Determine the (x, y) coordinate at the center of the cell enclosing the given text.  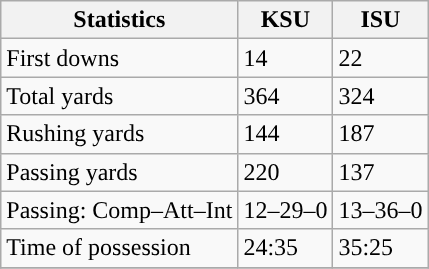
First downs (120, 58)
Statistics (120, 20)
22 (380, 58)
144 (286, 134)
13–36–0 (380, 210)
12–29–0 (286, 210)
187 (380, 134)
Time of possession (120, 248)
35:25 (380, 248)
KSU (286, 20)
Passing yards (120, 172)
14 (286, 58)
ISU (380, 20)
Rushing yards (120, 134)
24:35 (286, 248)
137 (380, 172)
Total yards (120, 96)
324 (380, 96)
364 (286, 96)
220 (286, 172)
Passing: Comp–Att–Int (120, 210)
